Determine the (x, y) coordinate at the center of the cell enclosing the given text.  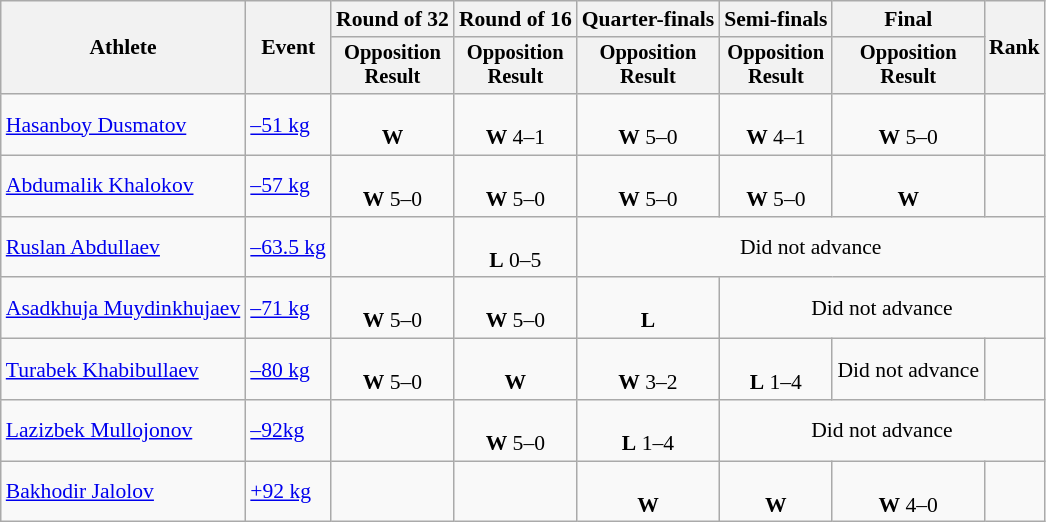
Asadkhuja Muydinkhujaev (124, 308)
Abdumalik Khalokov (124, 186)
–57 kg (288, 186)
Bakhodir Jalolov (124, 492)
Quarter-finals (648, 19)
Rank (1014, 48)
–92kg (288, 430)
L (648, 308)
Event (288, 48)
Lazizbek Mullojonov (124, 430)
–80 kg (288, 370)
Final (908, 19)
L 0–5 (516, 248)
Hasanboy Dusmatov (124, 124)
Turabek Khabibullaev (124, 370)
W 4–0 (908, 492)
–71 kg (288, 308)
–63.5 kg (288, 248)
W 3–2 (648, 370)
Semi-finals (776, 19)
Athlete (124, 48)
Ruslan Abdullaev (124, 248)
Round of 16 (516, 19)
+92 kg (288, 492)
Round of 32 (392, 19)
–51 kg (288, 124)
